Detect which cell encompasses the target text, then output its (X, Y) center coordinate. 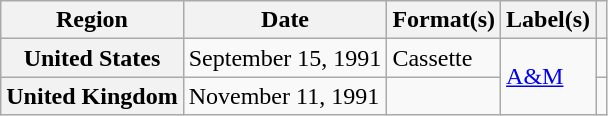
Cassette (444, 58)
Date (285, 20)
November 11, 1991 (285, 96)
Region (92, 20)
September 15, 1991 (285, 58)
A&M (548, 77)
United States (92, 58)
Format(s) (444, 20)
United Kingdom (92, 96)
Label(s) (548, 20)
